From the cell containing the given text, extract its center point as (x, y) coordinate. 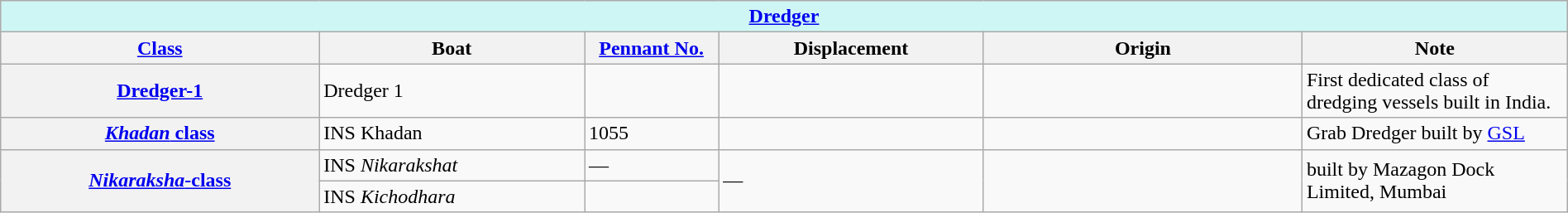
Grab Dredger built by GSL (1434, 133)
Khadan class (160, 133)
Boat (452, 48)
Class (160, 48)
Dredger 1 (452, 91)
Dredger-1 (160, 91)
1055 (652, 133)
INS Khadan (452, 133)
Pennant No. (652, 48)
Note (1434, 48)
INS Kichodhara (452, 196)
Origin (1143, 48)
Dredger (784, 17)
INS Nikarakshat (452, 165)
built by Mazagon Dock Limited, Mumbai (1434, 181)
Displacement (852, 48)
Nikaraksha-class (160, 181)
First dedicated class of dredging vessels built in India. (1434, 91)
